Identify which cell holds the provided text, then report its [X, Y] central coordinate. 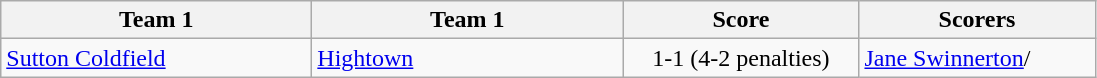
Hightown [468, 58]
Score [741, 20]
Sutton Coldfield [156, 58]
Scorers [977, 20]
Jane Swinnerton/ [977, 58]
1-1 (4-2 penalties) [741, 58]
